From the cell containing the given text, extract its center point as (X, Y) coordinate. 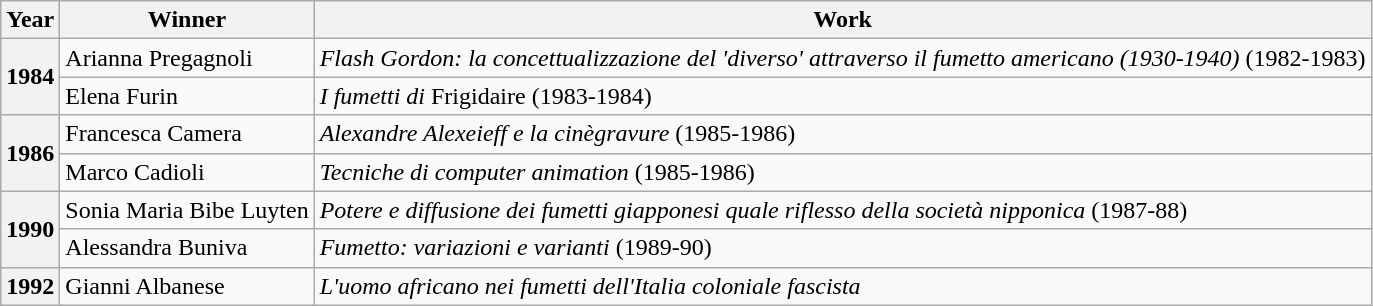
Tecniche di computer animation (1985-1986) (842, 172)
Marco Cadioli (187, 172)
1992 (30, 286)
Gianni Albanese (187, 286)
Winner (187, 20)
1990 (30, 229)
Francesca Camera (187, 134)
Fumetto: variazioni e varianti (1989-90) (842, 248)
Potere e diffusione dei fumetti giapponesi quale riflesso della società nipponica (1987-88) (842, 210)
Year (30, 20)
Sonia Maria Bibe Luyten (187, 210)
Alexandre Alexeieff e la cinègravure (1985-1986) (842, 134)
Flash Gordon: la concettualizzazione del 'diverso' attraverso il fumetto americano (1930-1940) (1982-1983) (842, 58)
1986 (30, 153)
Alessandra Buniva (187, 248)
Arianna Pregagnoli (187, 58)
I fumetti di Frigidaire (1983-1984) (842, 96)
1984 (30, 77)
L'uomo africano nei fumetti dell'Italia coloniale fascista (842, 286)
Elena Furin (187, 96)
Work (842, 20)
